Capture the cell that displays the provided text and extract its (X, Y) central coordinate. 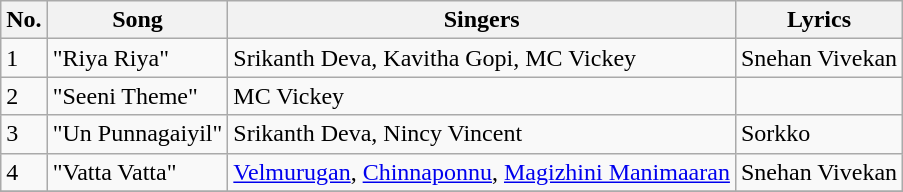
1 (24, 58)
No. (24, 20)
MC Vickey (482, 96)
"Riya Riya" (138, 58)
Srikanth Deva, Kavitha Gopi, MC Vickey (482, 58)
2 (24, 96)
Song (138, 20)
4 (24, 172)
Velmurugan, Chinnaponnu, Magizhini Manimaaran (482, 172)
3 (24, 134)
Sorkko (818, 134)
"Un Punnagaiyil" (138, 134)
Srikanth Deva, Nincy Vincent (482, 134)
Singers (482, 20)
Lyrics (818, 20)
"Seeni Theme" (138, 96)
"Vatta Vatta" (138, 172)
